Extract the (X, Y) coordinate from the center of the cell holding the provided text.  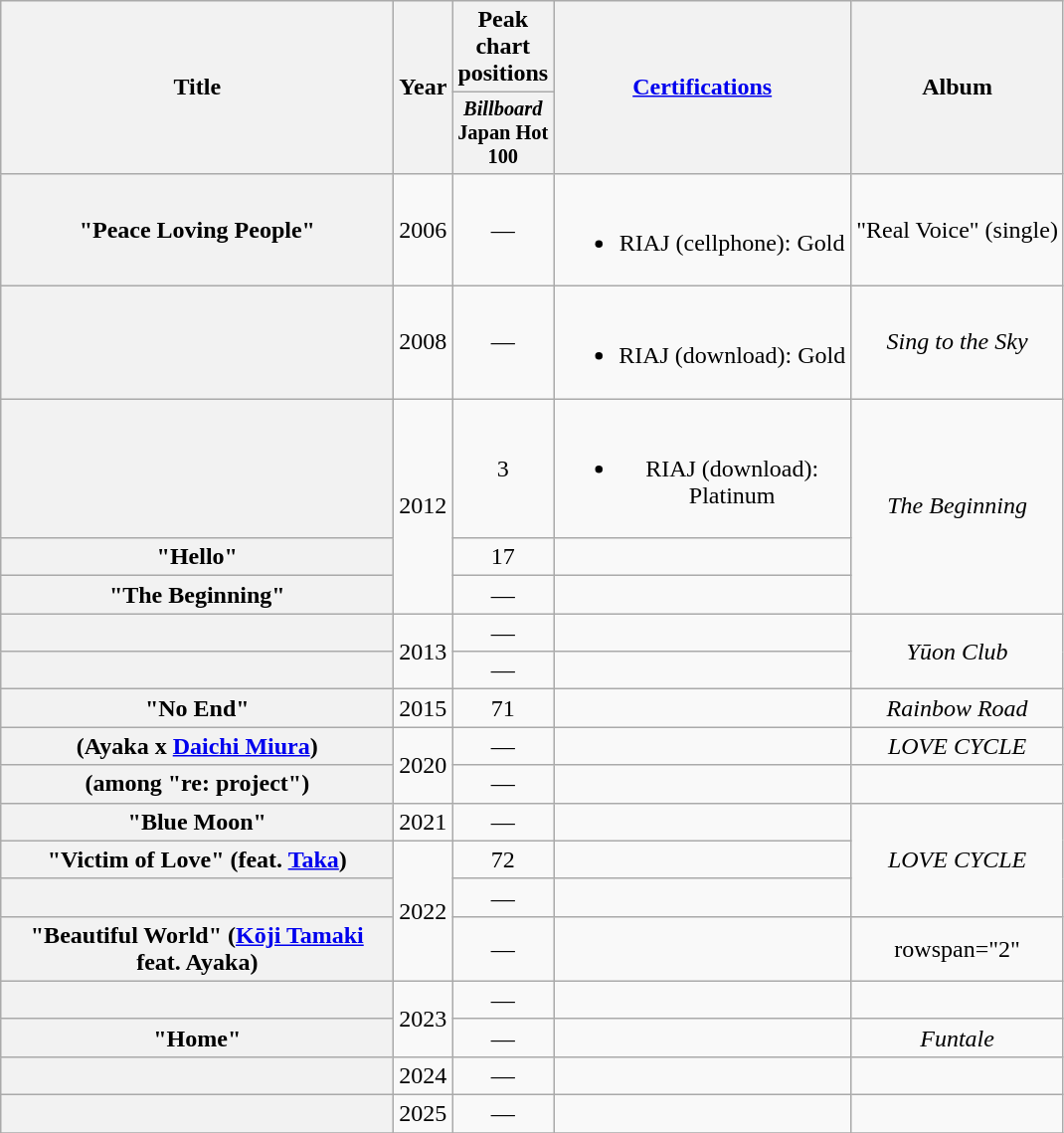
(among "re: project") (197, 784)
3 (503, 469)
"Victim of Love" (feat. Taka) (197, 859)
"No End" (197, 708)
2022 (424, 911)
"Beautiful World" (Kōji Tamaki feat. Ayaka) (197, 949)
Certifications (702, 88)
2023 (424, 1019)
"Home" (197, 1038)
RIAJ (cellphone): Gold (702, 229)
2021 (424, 822)
2008 (424, 342)
"The Beginning" (197, 595)
Album (958, 88)
Sing to the Sky (958, 342)
Yūon Club (958, 652)
2012 (424, 506)
2024 (424, 1075)
Funtale (958, 1038)
2020 (424, 765)
Peak chart positions (503, 47)
"Blue Moon" (197, 822)
"Hello" (197, 557)
The Beginning (958, 506)
(Ayaka x Daichi Miura) (197, 746)
2015 (424, 708)
Year (424, 88)
"Peace Loving People" (197, 229)
17 (503, 557)
Title (197, 88)
Rainbow Road (958, 708)
72 (503, 859)
71 (503, 708)
2006 (424, 229)
Billboard Japan Hot 100 (503, 133)
RIAJ (download): Platinum (702, 469)
2013 (424, 652)
"Real Voice" (single) (958, 229)
RIAJ (download): Gold (702, 342)
rowspan="2" (958, 949)
2025 (424, 1114)
